Extract the (x, y) coordinate from the center of the cell holding the provided text.  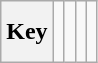
Key (27, 32)
